Pinpoint the cell where the given text exists, returning its (x, y) midpoint coordinate. 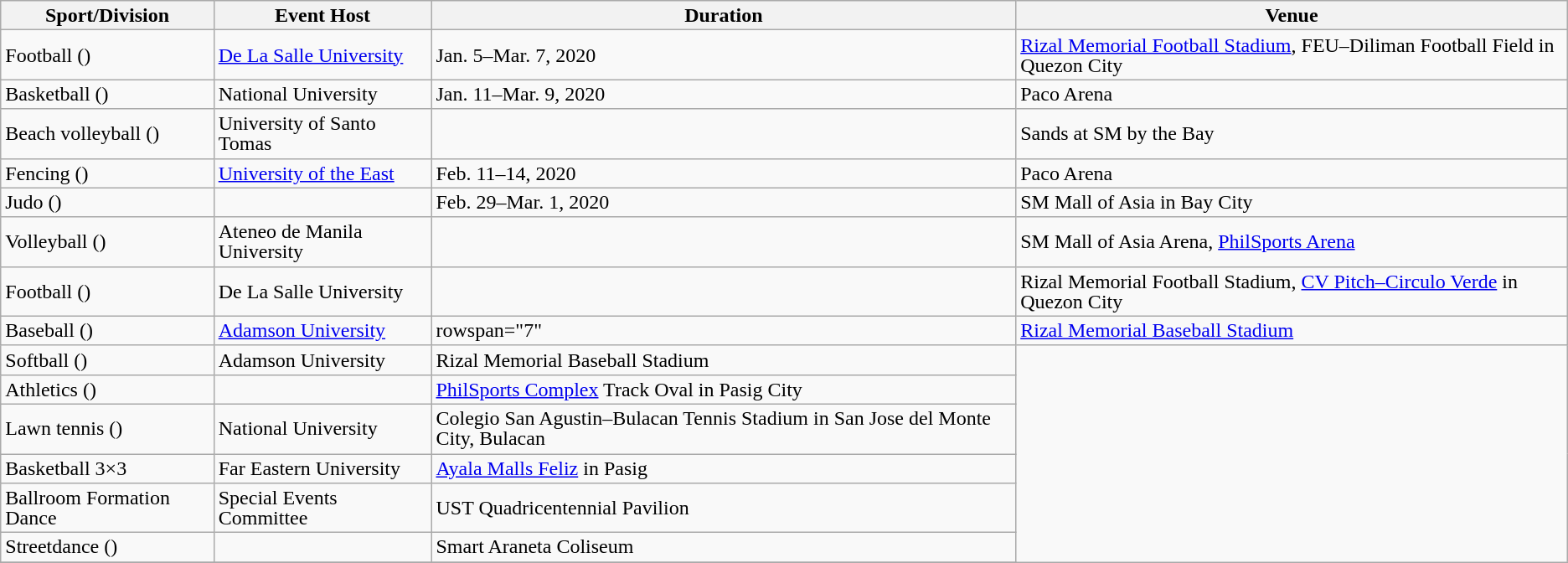
Rizal Memorial Football Stadium, FEU–Diliman Football Field in Quezon City (1292, 55)
Jan. 5–Mar. 7, 2020 (724, 55)
Special Events Committee (322, 508)
Feb. 11–14, 2020 (724, 173)
Jan. 11–Mar. 9, 2020 (724, 94)
SM Mall of Asia in Bay City (1292, 203)
Sport/Division (107, 15)
Ayala Malls Feliz in Pasig (724, 469)
Athletics () (107, 389)
UST Quadricentennial Pavilion (724, 508)
Lawn tennis () (107, 429)
Baseball () (107, 330)
PhilSports Complex Track Oval in Pasig City (724, 389)
Duration (724, 15)
rowspan="7" (724, 330)
Far Eastern University (322, 469)
Smart Araneta Coliseum (724, 548)
Sands at SM by the Bay (1292, 134)
Feb. 29–Mar. 1, 2020 (724, 203)
Event Host (322, 15)
Colegio San Agustin–Bulacan Tennis Stadium in San Jose del Monte City, Bulacan (724, 429)
Rizal Memorial Football Stadium, CV Pitch–Circulo Verde in Quezon City (1292, 292)
Softball () (107, 360)
Venue (1292, 15)
Streetdance () (107, 548)
University of the East (322, 173)
Volleyball () (107, 241)
Fencing () (107, 173)
Basketball () (107, 94)
SM Mall of Asia Arena, PhilSports Arena (1292, 241)
University of Santo Tomas (322, 134)
Ballroom Formation Dance (107, 508)
Basketball 3×3 (107, 469)
Judo () (107, 203)
Beach volleyball () (107, 134)
Ateneo de Manila University (322, 241)
